Determine the (x, y) coordinate at the center of the cell enclosing the given text.  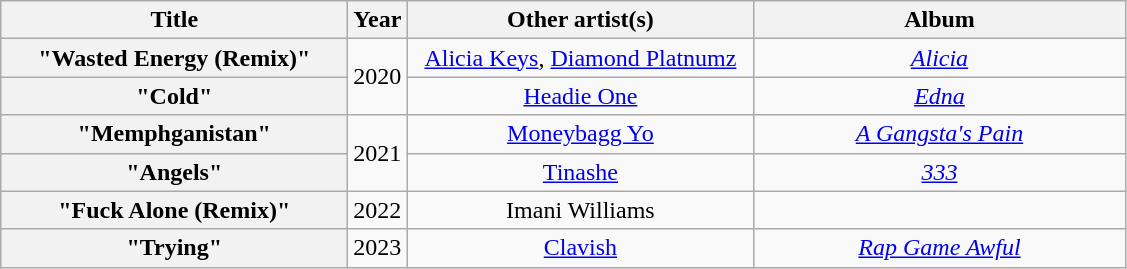
"Wasted Energy (Remix)" (174, 58)
A Gangsta's Pain (940, 134)
Clavish (580, 248)
Headie One (580, 96)
"Trying" (174, 248)
"Fuck Alone (Remix)" (174, 210)
Year (378, 20)
Edna (940, 96)
333 (940, 172)
2022 (378, 210)
Title (174, 20)
"Cold" (174, 96)
"Memphganistan" (174, 134)
Alicia (940, 58)
Alicia Keys, Diamond Platnumz (580, 58)
2023 (378, 248)
2021 (378, 153)
"Angels" (174, 172)
Moneybagg Yo (580, 134)
Album (940, 20)
2020 (378, 77)
Tinashe (580, 172)
Rap Game Awful (940, 248)
Other artist(s) (580, 20)
Imani Williams (580, 210)
